Scan for the cell matching the given text and deliver its (x, y) coordinate at center. 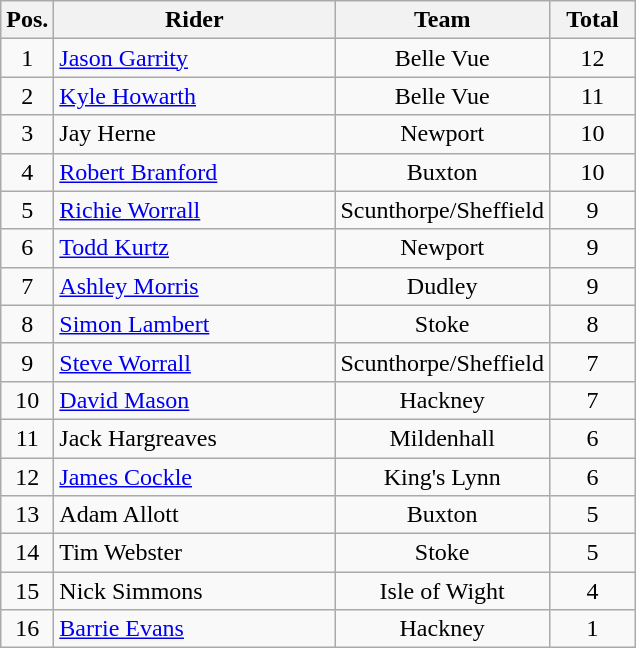
James Cockle (194, 477)
Todd Kurtz (194, 248)
Tim Webster (194, 553)
Jay Herne (194, 134)
Team (442, 20)
Adam Allott (194, 515)
Dudley (442, 286)
3 (28, 134)
Pos. (28, 20)
Total (592, 20)
Robert Branford (194, 172)
Nick Simmons (194, 591)
Mildenhall (442, 438)
Isle of Wight (442, 591)
David Mason (194, 400)
Steve Worrall (194, 362)
15 (28, 591)
Kyle Howarth (194, 96)
King's Lynn (442, 477)
2 (28, 96)
Barrie Evans (194, 629)
Jack Hargreaves (194, 438)
16 (28, 629)
Ashley Morris (194, 286)
13 (28, 515)
Richie Worrall (194, 210)
Simon Lambert (194, 324)
14 (28, 553)
Jason Garrity (194, 58)
Rider (194, 20)
